Provide the (x, y) coordinate of the cell's center where the given text is located.  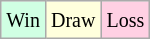
Loss (126, 20)
Win (24, 20)
Draw (72, 20)
